Determine the (x, y) coordinate at the center of the cell enclosing the given text.  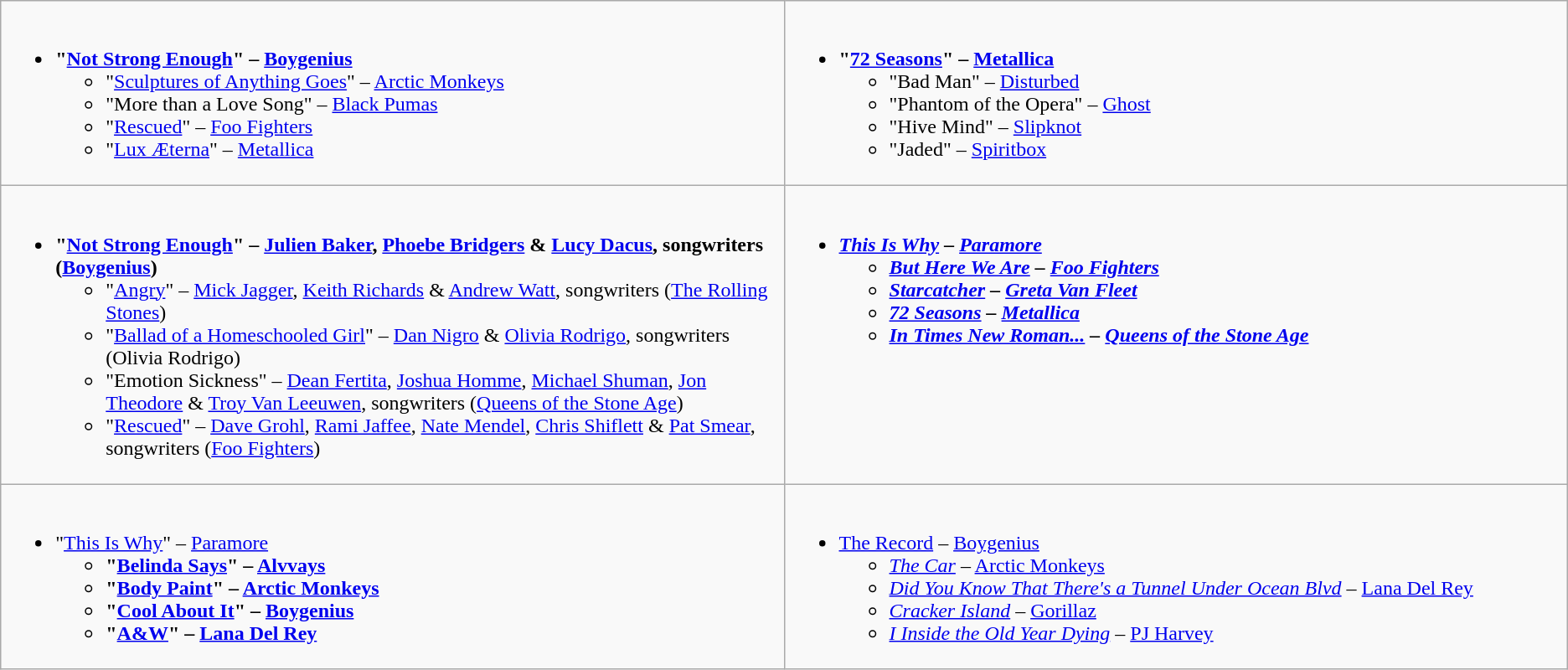
"72 Seasons" – Metallica"Bad Man" – Disturbed"Phantom of the Opera" – Ghost"Hive Mind" – Slipknot"Jaded" – Spiritbox (1176, 94)
"This Is Why" – Paramore"Belinda Says" – Alvvays"Body Paint" – Arctic Monkeys"Cool About It" – Boygenius"A&W" – Lana Del Rey (392, 576)
